Determine the (X, Y) coordinate at the center of the cell enclosing the given text.  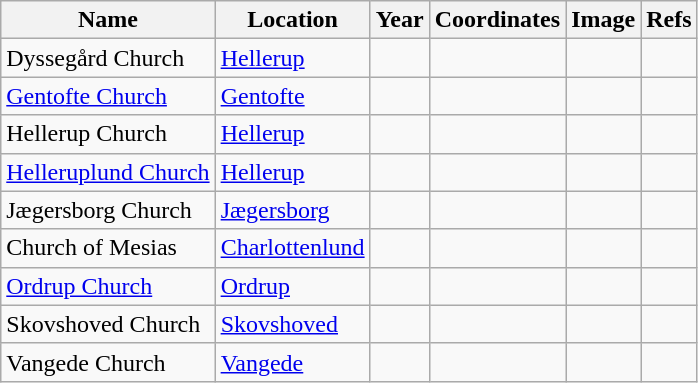
Ordrup Church (108, 286)
Ordrup (292, 286)
Jægersborg Church (108, 210)
Hellerup Church (108, 134)
Church of Mesias (108, 248)
Year (400, 20)
Gentofte Church (108, 96)
Skovshoved (292, 324)
Vangede (292, 362)
Jægersborg (292, 210)
Image (604, 20)
Location (292, 20)
Vangede Church (108, 362)
Coordinates (497, 20)
Skovshoved Church (108, 324)
Refs (669, 20)
Helleruplund Church (108, 172)
Gentofte (292, 96)
Charlottenlund (292, 248)
Dyssegård Church (108, 58)
Name (108, 20)
